Extract the [x, y] coordinate from the center of the cell holding the provided text.  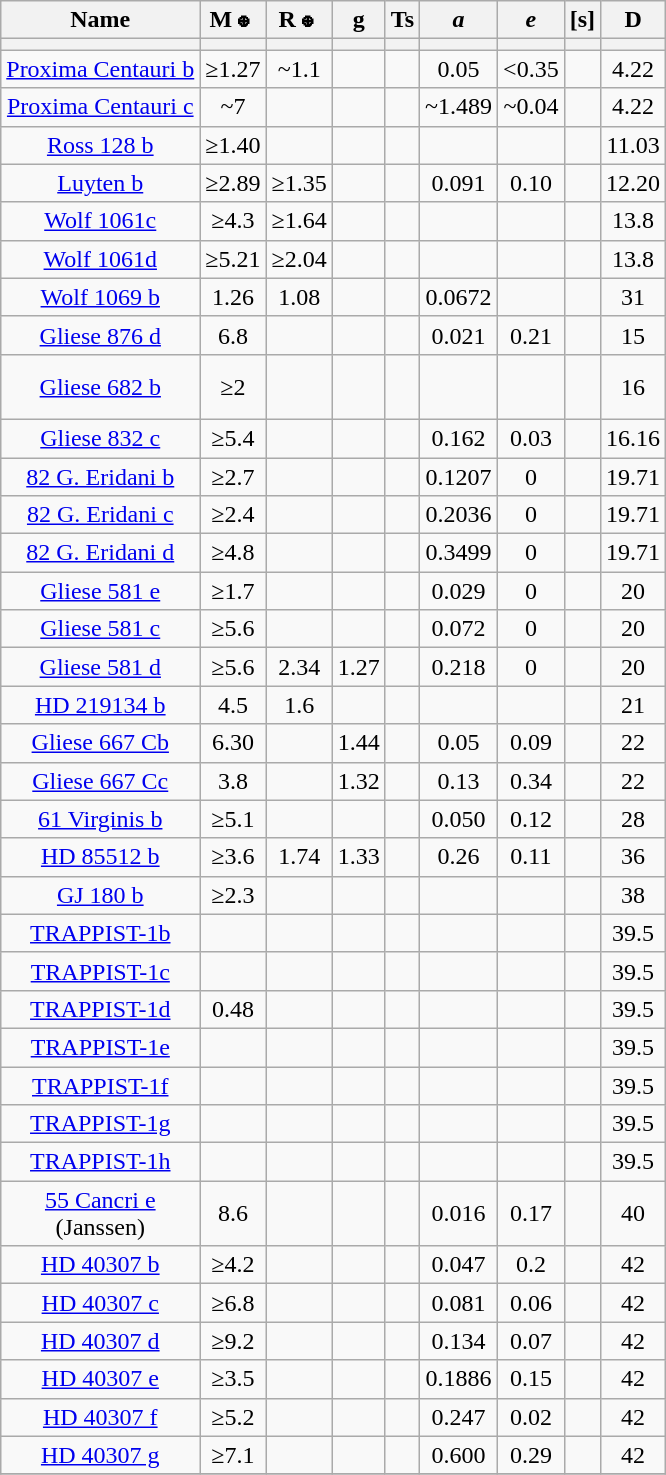
Wolf 1061c [100, 221]
Gliese 667 Cc [100, 781]
R🜨 [299, 20]
36 [634, 857]
2.34 [299, 667]
0.050 [459, 819]
a [459, 20]
Gliese 682 b [100, 386]
82 G. Eridani c [100, 515]
0.0672 [459, 297]
0.11 [532, 857]
0.247 [459, 1417]
12.20 [634, 183]
≥9.2 [233, 1341]
HD 40307 b [100, 1265]
≥6.8 [233, 1303]
0.1207 [459, 477]
Wolf 1061d [100, 259]
0.029 [459, 591]
21 [634, 705]
≥5.21 [233, 259]
~1.489 [459, 107]
1.74 [299, 857]
Gliese 581 d [100, 667]
0.072 [459, 629]
6.30 [233, 743]
HD 85512 b [100, 857]
TRAPPIST-1e [100, 1047]
≥1.40 [233, 145]
0.10 [532, 183]
0.02 [532, 1417]
1.44 [358, 743]
0.06 [532, 1303]
8.6 [233, 1214]
0.13 [459, 781]
0.15 [532, 1379]
0.081 [459, 1303]
11.03 [634, 145]
≥2.04 [299, 259]
≥4.8 [233, 553]
≥3.6 [233, 857]
3.8 [233, 781]
0.134 [459, 1341]
TRAPPIST-1h [100, 1162]
HD 40307 c [100, 1303]
1.32 [358, 781]
Wolf 1069 b [100, 297]
6.8 [233, 335]
1.33 [358, 857]
Gliese 581 c [100, 629]
~0.04 [532, 107]
[s] [582, 20]
Proxima Centauri c [100, 107]
0.09 [532, 743]
≥3.5 [233, 1379]
Gliese 667 Cb [100, 743]
0.12 [532, 819]
16.16 [634, 438]
<0.35 [532, 69]
0.091 [459, 183]
≥1.64 [299, 221]
TRAPPIST-1b [100, 933]
61 Virginis b [100, 819]
TRAPPIST-1g [100, 1124]
≥5.1 [233, 819]
~1.1 [299, 69]
≥2.89 [233, 183]
GJ 180 b [100, 895]
HD 40307 f [100, 1417]
15 [634, 335]
HD 40307 g [100, 1455]
Proxima Centauri b [100, 69]
0.48 [233, 1009]
0.34 [532, 781]
1.6 [299, 705]
0.218 [459, 667]
≥5.2 [233, 1417]
≥1.27 [233, 69]
0.29 [532, 1455]
0.1886 [459, 1379]
Name [100, 20]
0.3499 [459, 553]
HD 40307 d [100, 1341]
≥7.1 [233, 1455]
0.600 [459, 1455]
55 Cancri e(Janssen) [100, 1214]
TRAPPIST-1f [100, 1085]
31 [634, 297]
D [634, 20]
82 G. Eridani d [100, 553]
1.26 [233, 297]
≥2.3 [233, 895]
≥5.4 [233, 438]
M🜨 [233, 20]
TRAPPIST-1c [100, 971]
HD 219134 b [100, 705]
16 [634, 386]
1.08 [299, 297]
28 [634, 819]
1.27 [358, 667]
0.21 [532, 335]
≥2 [233, 386]
≥4.2 [233, 1265]
0.047 [459, 1265]
TRAPPIST-1d [100, 1009]
Gliese 581 e [100, 591]
g [358, 20]
≥1.7 [233, 591]
Ts [402, 20]
~7 [233, 107]
HD 40307 e [100, 1379]
Gliese 832 c [100, 438]
e [532, 20]
≥2.7 [233, 477]
≥1.35 [299, 183]
0.162 [459, 438]
40 [634, 1214]
≥4.3 [233, 221]
Gliese 876 d [100, 335]
82 G. Eridani b [100, 477]
0.021 [459, 335]
≥2.4 [233, 515]
Luyten b [100, 183]
0.03 [532, 438]
4.5 [233, 705]
Ross 128 b [100, 145]
0.016 [459, 1214]
0.2 [532, 1265]
0.07 [532, 1341]
38 [634, 895]
0.26 [459, 857]
0.2036 [459, 515]
0.17 [532, 1214]
